Output the (X, Y) coordinate of the center of the cell containing the given text.  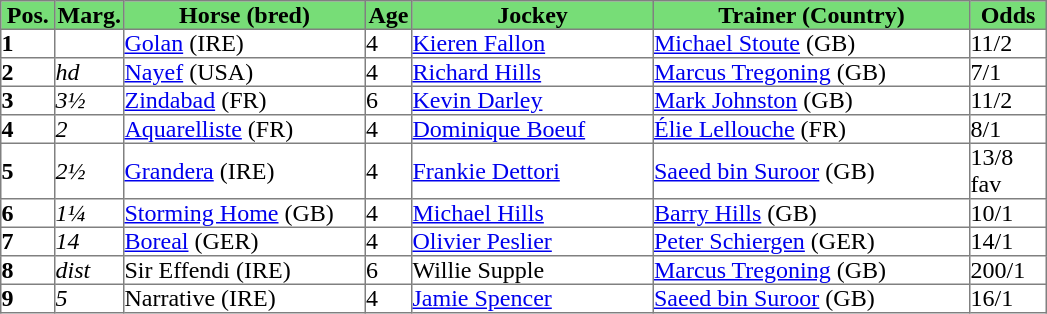
Trainer (Country) (811, 15)
Barry Hills (GB) (811, 213)
14/1 (1008, 241)
Pos. (28, 15)
Kieren Fallon (533, 43)
Age (388, 15)
Olivier Peslier (533, 241)
Richard Hills (533, 72)
1¼ (90, 213)
3 (28, 100)
Odds (1008, 15)
Mark Johnston (GB) (811, 100)
10/1 (1008, 213)
Marg. (90, 15)
8 (28, 270)
Golan (IRE) (245, 43)
Zindabad (FR) (245, 100)
Michael Stoute (GB) (811, 43)
16/1 (1008, 298)
Michael Hills (533, 213)
13/8 fav (1008, 171)
Boreal (GER) (245, 241)
Nayef (USA) (245, 72)
7 (28, 241)
Jockey (533, 15)
7/1 (1008, 72)
9 (28, 298)
Aquarelliste (FR) (245, 129)
200/1 (1008, 270)
dist (90, 270)
8/1 (1008, 129)
Narrative (IRE) (245, 298)
Peter Schiergen (GER) (811, 241)
Frankie Dettori (533, 171)
Storming Home (GB) (245, 213)
Élie Lellouche (FR) (811, 129)
hd (90, 72)
2½ (90, 171)
Grandera (IRE) (245, 171)
1 (28, 43)
3½ (90, 100)
Willie Supple (533, 270)
Dominique Boeuf (533, 129)
Jamie Spencer (533, 298)
14 (90, 241)
Horse (bred) (245, 15)
Sir Effendi (IRE) (245, 270)
Kevin Darley (533, 100)
